Extract the (x, y) coordinate from the center of the cell holding the provided text.  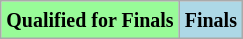
Qualified for Finals (90, 20)
Finals (210, 20)
